Return (x, y) of the center of cell containing provided text 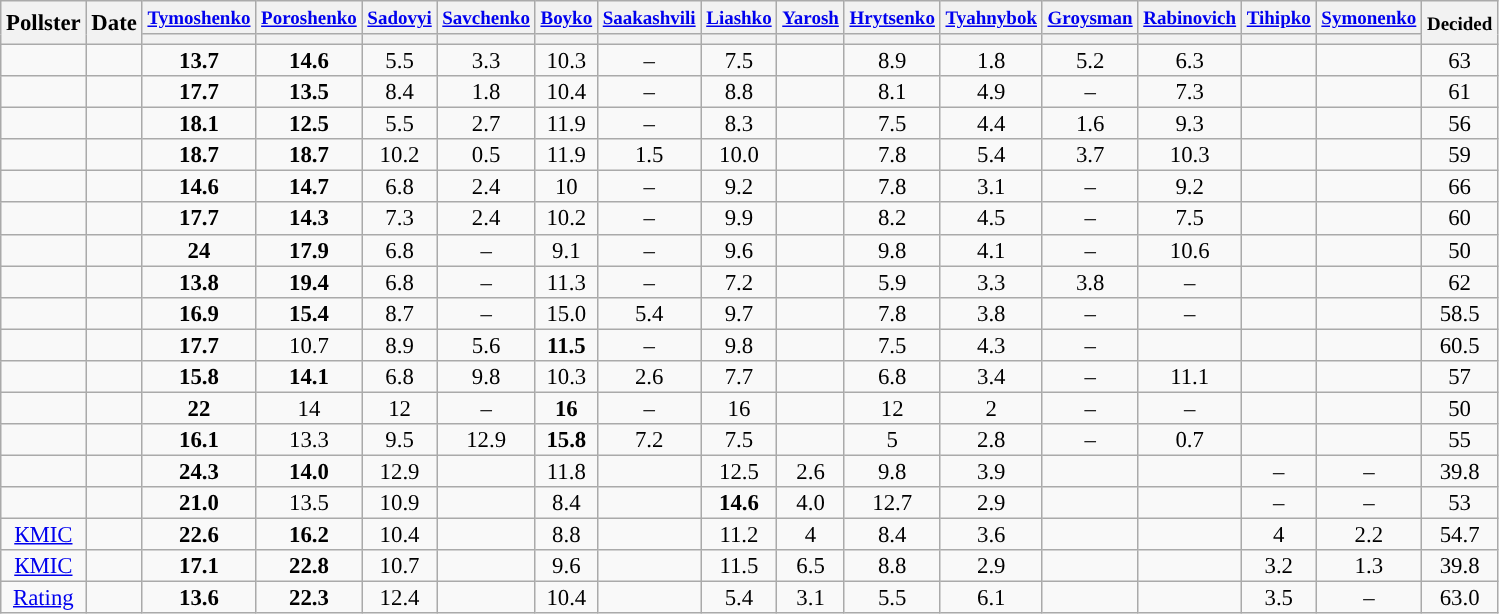
12.7 (892, 503)
11.8 (566, 471)
16.9 (199, 313)
19.4 (309, 282)
60 (1460, 219)
62 (1460, 282)
4.5 (991, 219)
3.6 (991, 535)
4.1 (991, 250)
12.4 (400, 598)
8.2 (892, 219)
Savchenko (486, 18)
8.1 (892, 92)
14 (309, 408)
55 (1460, 440)
16.1 (199, 440)
10.9 (400, 503)
66 (1460, 187)
Poroshenko (309, 18)
5.9 (892, 282)
22.3 (309, 598)
10.6 (1190, 250)
24 (199, 250)
Boyko (566, 18)
10 (566, 187)
2 (991, 408)
3.2 (1278, 566)
24.3 (199, 471)
Groysman (1090, 18)
17.1 (199, 566)
Rabinovich (1190, 18)
3.5 (1278, 598)
9.3 (1190, 124)
Decided (1460, 23)
60.5 (1460, 345)
53 (1460, 503)
63 (1460, 61)
4.3 (991, 345)
14.7 (309, 187)
6.3 (1190, 61)
Tihipko (1278, 18)
54.7 (1460, 535)
6.5 (810, 566)
2.2 (1369, 535)
14.0 (309, 471)
9.5 (400, 440)
Saakashvili (648, 18)
57 (1460, 377)
14.1 (309, 377)
6.1 (991, 598)
10.0 (739, 155)
9.1 (566, 250)
13.6 (199, 598)
8.3 (739, 124)
59 (1460, 155)
Sadovyi (400, 18)
1.3 (1369, 566)
4.9 (991, 92)
13.8 (199, 282)
1.6 (1090, 124)
5.6 (486, 345)
16.2 (309, 535)
22.6 (199, 535)
Tyahnybok (991, 18)
11.2 (739, 535)
2.8 (991, 440)
Tymoshenko (199, 18)
4.4 (991, 124)
21.0 (199, 503)
Liashko (739, 18)
58.5 (1460, 313)
Rating (44, 598)
0.7 (1190, 440)
0.5 (486, 155)
3.9 (991, 471)
5.2 (1090, 61)
1.5 (648, 155)
63.0 (1460, 598)
11.1 (1190, 377)
Yarosh (810, 18)
56 (1460, 124)
15.4 (309, 313)
61 (1460, 92)
4.0 (810, 503)
17.9 (309, 250)
18.1 (199, 124)
Symonenko (1369, 18)
3.4 (991, 377)
13.7 (199, 61)
Hrytsenko (892, 18)
3.7 (1090, 155)
13.3 (309, 440)
22 (199, 408)
7.7 (739, 377)
2.7 (486, 124)
14.3 (309, 219)
11.3 (566, 282)
8.7 (400, 313)
22.8 (309, 566)
5 (892, 440)
9.9 (739, 219)
Pollster (44, 23)
Date (114, 23)
9.7 (739, 313)
15.0 (566, 313)
